Detect which cell encompasses the target text, then output its (x, y) center coordinate. 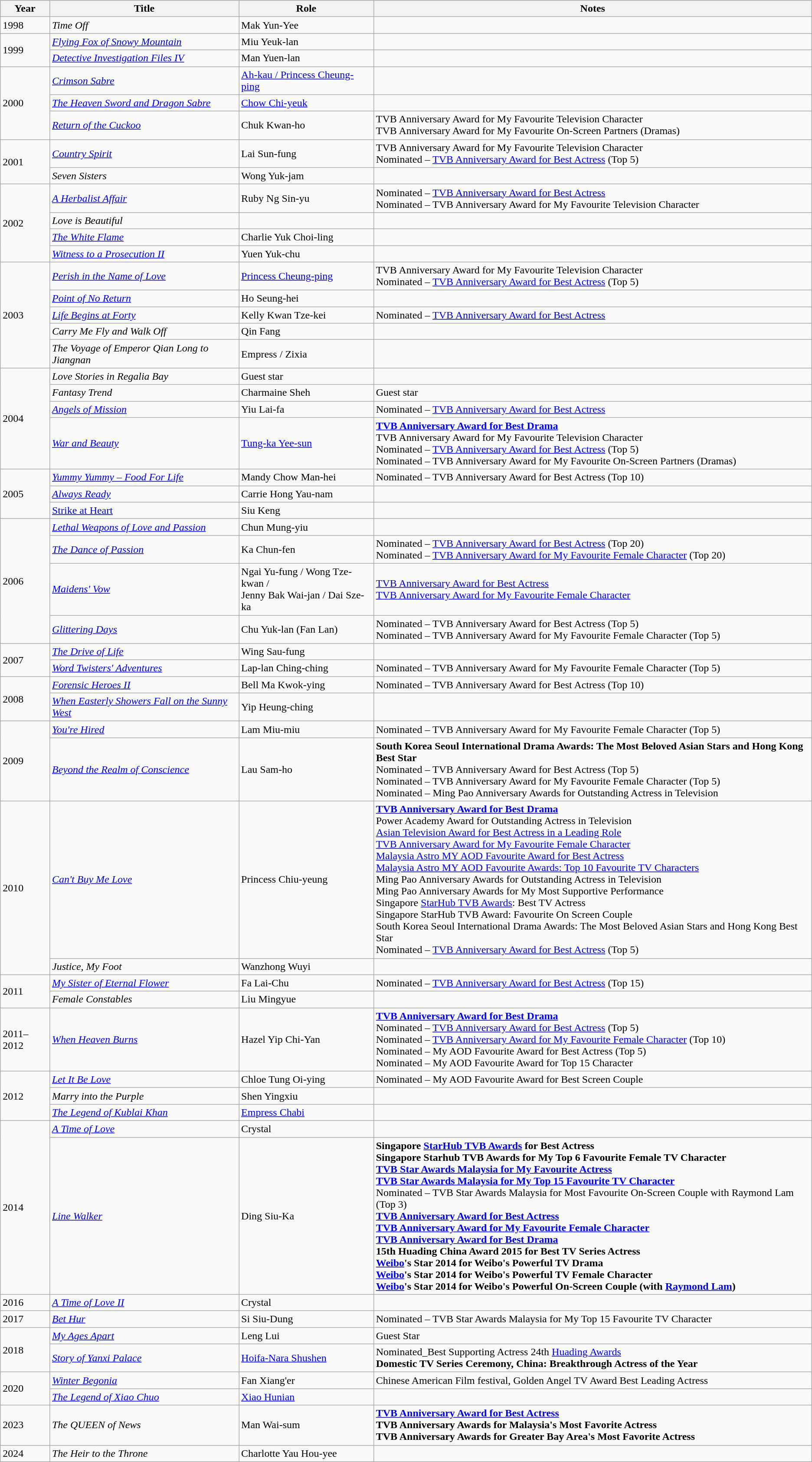
2004 (25, 418)
Lai Sun-fung (306, 154)
2000 (25, 103)
Crimson Sabre (144, 81)
Lau Sam-ho (306, 769)
TVB Anniversary Award for Best ActressTVB Anniversary Award for My Favourite Female Character (593, 589)
Bet Hur (144, 1319)
Chloe Tung Oi-ying (306, 1079)
War and Beauty (144, 444)
Wanzhong Wuyi (306, 966)
Strike at Heart (144, 510)
1998 (25, 25)
Wing Sau-fung (306, 652)
Yiu Lai-fa (306, 409)
Nominated – TVB Anniversary Award for Best Actress (Top 5)Nominated – TVB Anniversary Award for My Favourite Female Character (Top 5) (593, 629)
Can't Buy Me Love (144, 880)
TVB Anniversary Award for My Favourite Television CharacterTVB Anniversary Award for My Favourite On-Screen Partners (Dramas) (593, 125)
Return of the Cuckoo (144, 125)
Yip Heung-ching (306, 707)
Ka Chun-fen (306, 549)
2002 (25, 223)
Love is Beautiful (144, 220)
2016 (25, 1303)
Nominated – My AOD Favourite Award for Best Screen Couple (593, 1079)
Fa Lai-Chu (306, 983)
2006 (25, 581)
When Easterly Showers Fall on the Sunny West (144, 707)
The Heaven Sword and Dragon Sabre (144, 103)
Ngai Yu-fung / Wong Tze-kwan /Jenny Bak Wai-jan / Dai Sze-ka (306, 589)
2008 (25, 699)
Mandy Chow Man-hei (306, 477)
Si Siu-Dung (306, 1319)
2023 (25, 1425)
Justice, My Foot (144, 966)
Ruby Ng Sin-yu (306, 198)
The White Flame (144, 237)
Nominated_Best Supporting Actress 24th Huading AwardsDomestic TV Series Ceremony, China: Breakthrough Actress of the Year (593, 1358)
Charmaine Sheh (306, 393)
The Voyage of Emperor Qian Long to Jiangnan (144, 354)
Miu Yeuk-lan (306, 42)
Wong Yuk-jam (306, 176)
Word Twisters' Adventures (144, 668)
Liu Mingyue (306, 999)
Charlie Yuk Choi-ling (306, 237)
Guest Star (593, 1336)
Ah-kau / Princess Cheung-ping (306, 81)
Let It Be Love (144, 1079)
Forensic Heroes II (144, 685)
Story of Yanxi Palace (144, 1358)
Chow Chi-yeuk (306, 103)
Tung-ka Yee-sun (306, 444)
2012 (25, 1096)
Flying Fox of Snowy Mountain (144, 42)
Line Walker (144, 1216)
2009 (25, 761)
Charlotte Yau Hou-yee (306, 1453)
Ding Siu-Ka (306, 1216)
My Ages Apart (144, 1336)
2018 (25, 1350)
Title (144, 9)
The Legend of Kublai Khan (144, 1112)
Seven Sisters (144, 176)
Beyond the Realm of Conscience (144, 769)
Princess Chiu-yeung (306, 880)
Empress / Zixia (306, 354)
Point of No Return (144, 299)
The QUEEN of News (144, 1425)
2011 (25, 991)
Female Constables (144, 999)
2020 (25, 1389)
Nominated – TVB Anniversary Award for Best Actress (Top 15) (593, 983)
2001 (25, 161)
Lam Miu-miu (306, 729)
Winter Begonia (144, 1380)
Chinese American Film festival, Golden Angel TV Award Best Leading Actress (593, 1380)
Chun Mung-yiu (306, 527)
Yummy Yummy – Food For Life (144, 477)
Leng Lui (306, 1336)
Year (25, 9)
A Time of Love II (144, 1303)
Kelly Kwan Tze-kei (306, 315)
Man Yuen-lan (306, 58)
Fan Xiang'er (306, 1380)
Role (306, 9)
2014 (25, 1207)
Ho Seung-hei (306, 299)
Life Begins at Forty (144, 315)
Qin Fang (306, 332)
2003 (25, 315)
Fantasy Trend (144, 393)
Carry Me Fly and Walk Off (144, 332)
A Time of Love (144, 1129)
Lap-lan Ching-ching (306, 668)
The Drive of Life (144, 652)
2011–2012 (25, 1039)
My Sister of Eternal Flower (144, 983)
Witness to a Prosecution II (144, 254)
Hoifa-Nara Shushen (306, 1358)
The Legend of Xiao Chuo (144, 1397)
2010 (25, 888)
You're Hired (144, 729)
Angels of Mission (144, 409)
When Heaven Burns (144, 1039)
The Dance of Passion (144, 549)
Maidens' Vow (144, 589)
Glittering Days (144, 629)
Notes (593, 9)
2024 (25, 1453)
Yuen Yuk-chu (306, 254)
Always Ready (144, 494)
Shen Yingxiu (306, 1096)
Nominated – TVB Anniversary Award for Best Actress (Top 20)Nominated – TVB Anniversary Award for My Favourite Female Character (Top 20) (593, 549)
Marry into the Purple (144, 1096)
Lethal Weapons of Love and Passion (144, 527)
Detective Investigation Files IV (144, 58)
2007 (25, 660)
1999 (25, 50)
Time Off (144, 25)
Chuk Kwan-ho (306, 125)
Man Wai-sum (306, 1425)
Country Spirit (144, 154)
Hazel Yip Chi-Yan (306, 1039)
Empress Chabi (306, 1112)
Mak Yun-Yee (306, 25)
The Heir to the Throne (144, 1453)
Perish in the Name of Love (144, 276)
Princess Cheung-ping (306, 276)
Siu Keng (306, 510)
Bell Ma Kwok-ying (306, 685)
Love Stories in Regalia Bay (144, 376)
Xiao Hunian (306, 1397)
Nominated – TVB Anniversary Award for Best ActressNominated – TVB Anniversary Award for My Favourite Television Character (593, 198)
Carrie Hong Yau-nam (306, 494)
2017 (25, 1319)
2005 (25, 494)
Nominated – TVB Star Awards Malaysia for My Top 15 Favourite TV Character (593, 1319)
A Herbalist Affair (144, 198)
Chu Yuk-lan (Fan Lan) (306, 629)
